Identify which cell holds the provided text, then report its (x, y) central coordinate. 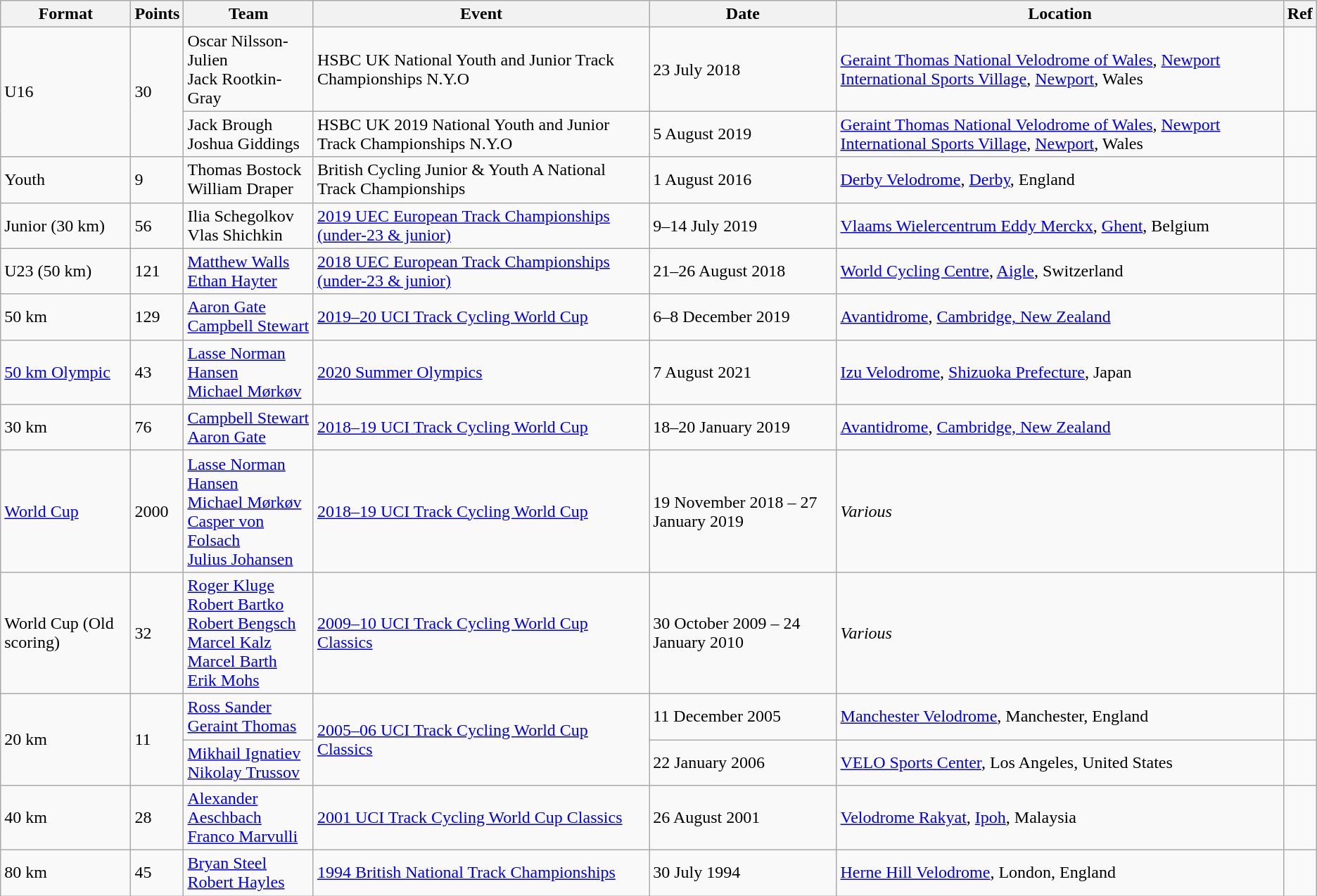
World Cup (Old scoring) (66, 633)
80 km (66, 873)
Ref (1300, 14)
Vlaams Wielercentrum Eddy Merckx, Ghent, Belgium (1060, 225)
World Cup (66, 511)
19 November 2018 – 27 January 2019 (743, 511)
Team (248, 14)
129 (158, 316)
Points (158, 14)
Bryan SteelRobert Hayles (248, 873)
Location (1060, 14)
6–8 December 2019 (743, 316)
76 (158, 428)
9 (158, 180)
HSBC UK 2019 National Youth and Junior Track Championships N.Y.O (481, 134)
Velodrome Rakyat, Ipoh, Malaysia (1060, 818)
Manchester Velodrome, Manchester, England (1060, 716)
Derby Velodrome, Derby, England (1060, 180)
9–14 July 2019 (743, 225)
11 December 2005 (743, 716)
32 (158, 633)
Ross SanderGeraint Thomas (248, 716)
British Cycling Junior & Youth A National Track Championships (481, 180)
2019 UEC European Track Championships (under-23 & junior) (481, 225)
22 January 2006 (743, 762)
Date (743, 14)
2018 UEC European Track Championships (under-23 & junior) (481, 271)
5 August 2019 (743, 134)
2009–10 UCI Track Cycling World Cup Classics (481, 633)
50 km (66, 316)
Alexander AeschbachFranco Marvulli (248, 818)
Aaron GateCampbell Stewart (248, 316)
30 km (66, 428)
Izu Velodrome, Shizuoka Prefecture, Japan (1060, 372)
Roger KlugeRobert BartkoRobert BengschMarcel KalzMarcel BarthErik Mohs (248, 633)
Herne Hill Velodrome, London, England (1060, 873)
World Cycling Centre, Aigle, Switzerland (1060, 271)
50 km Olympic (66, 372)
Event (481, 14)
Mikhail IgnatievNikolay Trussov (248, 762)
2000 (158, 511)
HSBC UK National Youth and Junior Track Championships N.Y.O (481, 69)
28 (158, 818)
1 August 2016 (743, 180)
21–26 August 2018 (743, 271)
Lasse Norman HansenMichael MørkøvCasper von FolsachJulius Johansen (248, 511)
U16 (66, 92)
18–20 January 2019 (743, 428)
11 (158, 739)
Oscar Nilsson-JulienJack Rootkin-Gray (248, 69)
Campbell StewartAaron Gate (248, 428)
2005–06 UCI Track Cycling World Cup Classics (481, 739)
U23 (50 km) (66, 271)
56 (158, 225)
2019–20 UCI Track Cycling World Cup (481, 316)
40 km (66, 818)
Ilia SchegolkovVlas Shichkin (248, 225)
121 (158, 271)
Thomas BostockWilliam Draper (248, 180)
Matthew WallsEthan Hayter (248, 271)
Lasse Norman HansenMichael Mørkøv (248, 372)
Junior (30 km) (66, 225)
20 km (66, 739)
VELO Sports Center, Los Angeles, United States (1060, 762)
1994 British National Track Championships (481, 873)
45 (158, 873)
2020 Summer Olympics (481, 372)
Format (66, 14)
30 July 1994 (743, 873)
43 (158, 372)
Jack BroughJoshua Giddings (248, 134)
Youth (66, 180)
26 August 2001 (743, 818)
23 July 2018 (743, 69)
30 (158, 92)
30 October 2009 – 24 January 2010 (743, 633)
2001 UCI Track Cycling World Cup Classics (481, 818)
7 August 2021 (743, 372)
